Search for the cell housing the specified text and yield its (X, Y) center coordinate. 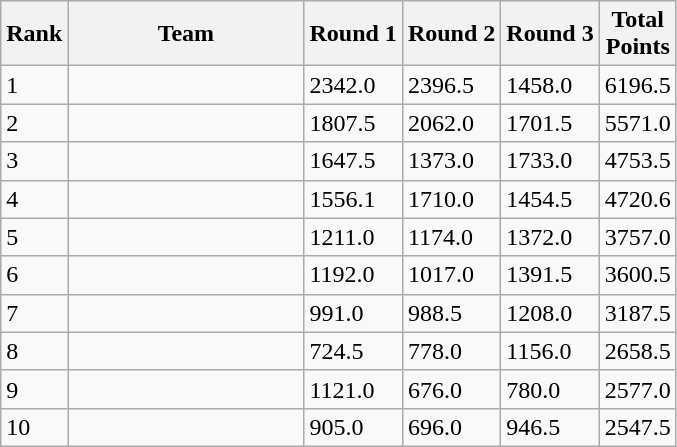
4753.5 (638, 161)
2 (34, 123)
3757.0 (638, 237)
946.5 (550, 427)
3 (34, 161)
4720.6 (638, 199)
1156.0 (550, 351)
1208.0 (550, 313)
5571.0 (638, 123)
1017.0 (451, 275)
2342.0 (353, 85)
1174.0 (451, 237)
2547.5 (638, 427)
1701.5 (550, 123)
676.0 (451, 389)
8 (34, 351)
778.0 (451, 351)
Rank (34, 34)
5 (34, 237)
3600.5 (638, 275)
1454.5 (550, 199)
991.0 (353, 313)
1 (34, 85)
7 (34, 313)
1647.5 (353, 161)
1733.0 (550, 161)
6 (34, 275)
1192.0 (353, 275)
9 (34, 389)
1807.5 (353, 123)
Total Points (638, 34)
2658.5 (638, 351)
988.5 (451, 313)
1211.0 (353, 237)
Round 1 (353, 34)
1391.5 (550, 275)
2396.5 (451, 85)
1556.1 (353, 199)
3187.5 (638, 313)
6196.5 (638, 85)
4 (34, 199)
905.0 (353, 427)
10 (34, 427)
724.5 (353, 351)
2577.0 (638, 389)
Round 3 (550, 34)
1372.0 (550, 237)
780.0 (550, 389)
1121.0 (353, 389)
696.0 (451, 427)
1710.0 (451, 199)
1458.0 (550, 85)
1373.0 (451, 161)
Round 2 (451, 34)
2062.0 (451, 123)
Team (186, 34)
